Scan for the cell matching the given text and deliver its [x, y] coordinate at center. 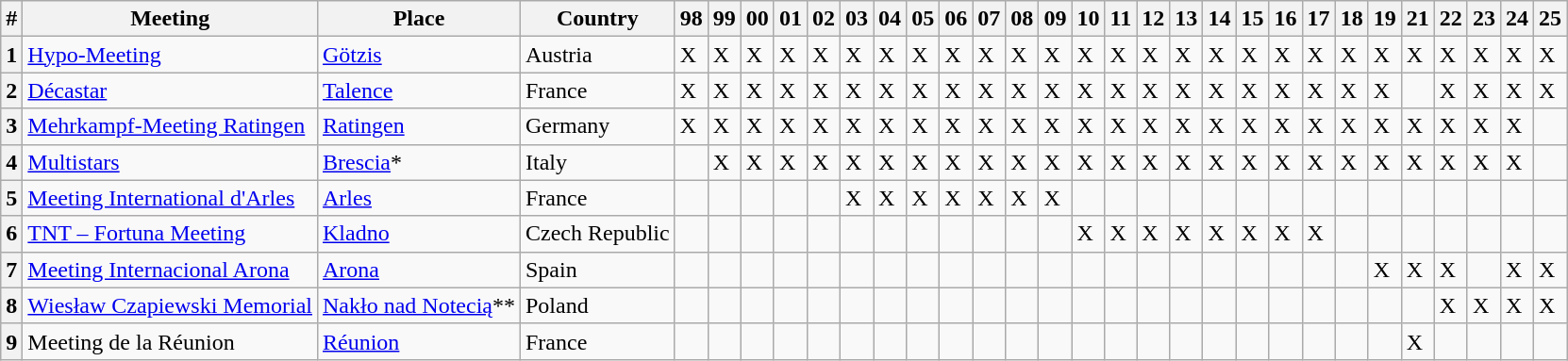
Czech Republic [597, 234]
Mehrkampf-Meeting Ratingen [170, 126]
Meeting International d'Arles [170, 198]
Italy [597, 162]
12 [1153, 19]
14 [1219, 19]
25 [1549, 19]
98 [691, 19]
1 [11, 55]
07 [989, 19]
04 [891, 19]
Arles [419, 198]
Multistars [170, 162]
10 [1089, 19]
Talence [419, 90]
Country [597, 19]
Arona [419, 270]
Meeting Internacional Arona [170, 270]
3 [11, 126]
19 [1385, 19]
Nakło nad Notecią** [419, 305]
Meeting de la Réunion [170, 341]
Poland [597, 305]
Hypo-Meeting [170, 55]
13 [1187, 19]
TNT – Fortuna Meeting [170, 234]
08 [1023, 19]
22 [1451, 19]
09 [1055, 19]
23 [1483, 19]
Brescia* [419, 162]
03 [857, 19]
Austria [597, 55]
Place [419, 19]
Kladno [419, 234]
02 [823, 19]
16 [1285, 19]
24 [1517, 19]
17 [1319, 19]
Meeting [170, 19]
11 [1121, 19]
5 [11, 198]
8 [11, 305]
7 [11, 270]
00 [757, 19]
21 [1417, 19]
Germany [597, 126]
9 [11, 341]
Wiesław Czapiewski Memorial [170, 305]
4 [11, 162]
01 [791, 19]
2 [11, 90]
99 [725, 19]
# [11, 19]
Réunion [419, 341]
Spain [597, 270]
15 [1253, 19]
18 [1351, 19]
Götzis [419, 55]
06 [957, 19]
6 [11, 234]
Ratingen [419, 126]
05 [923, 19]
Décastar [170, 90]
